Output the [x, y] coordinate of the center of the cell containing the given text.  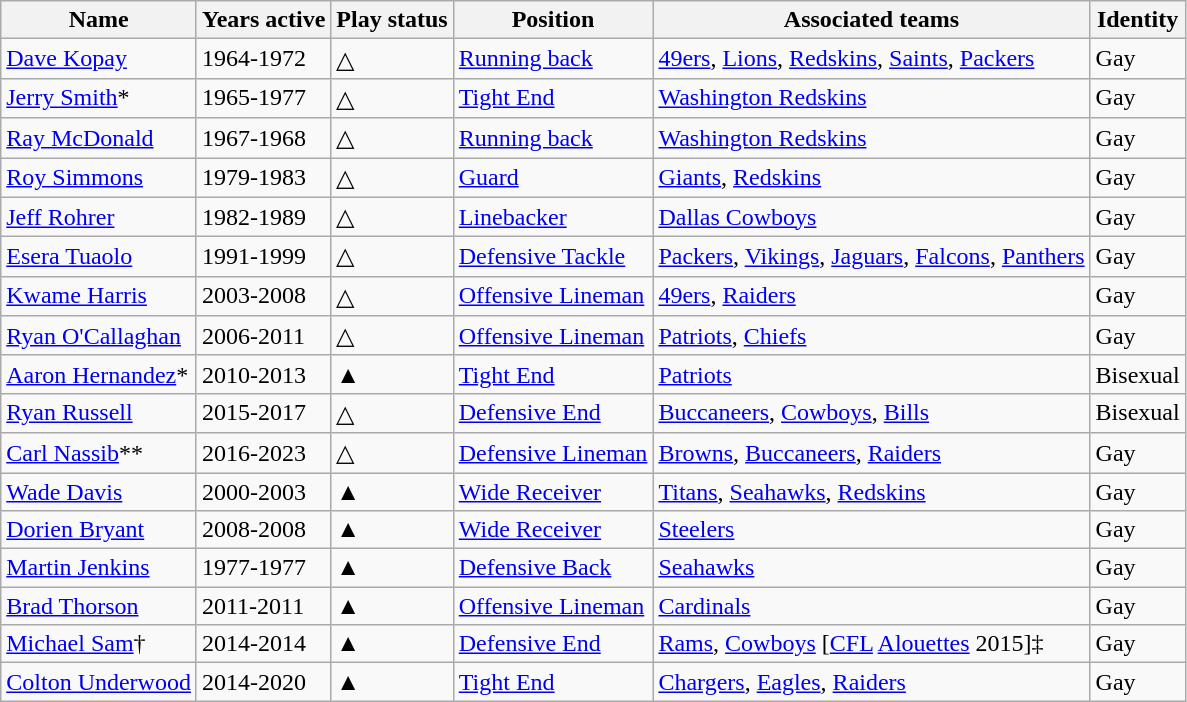
Patriots, Chiefs [872, 336]
Jerry Smith* [99, 98]
2010-2013 [263, 374]
Guard [553, 178]
Associated teams [872, 20]
Buccaneers, Cowboys, Bills [872, 413]
Michael Sam† [99, 644]
2014-2020 [263, 682]
Roy Simmons [99, 178]
Defensive Back [553, 568]
Ryan O'Callaghan [99, 336]
Browns, Buccaneers, Raiders [872, 453]
Martin Jenkins [99, 568]
2016-2023 [263, 453]
Chargers, Eagles, Raiders [872, 682]
Brad Thorson [99, 606]
49ers, Raiders [872, 296]
2015-2017 [263, 413]
1967-1968 [263, 138]
2006-2011 [263, 336]
Years active [263, 20]
Name [99, 20]
Carl Nassib** [99, 453]
1964-1972 [263, 59]
1991-1999 [263, 257]
Position [553, 20]
Dave Kopay [99, 59]
Wade Davis [99, 491]
2014-2014 [263, 644]
1965-1977 [263, 98]
2003-2008 [263, 296]
Jeff Rohrer [99, 217]
1979-1983 [263, 178]
2011-2011 [263, 606]
2000-2003 [263, 491]
Colton Underwood [99, 682]
Steelers [872, 530]
Patriots [872, 374]
Giants, Redskins [872, 178]
Ray McDonald [99, 138]
Ryan Russell [99, 413]
Defensive Lineman [553, 453]
Dorien Bryant [99, 530]
Seahawks [872, 568]
Rams, Cowboys [CFL Alouettes 2015]‡ [872, 644]
Aaron Hernandez* [99, 374]
Esera Tuaolo [99, 257]
Packers, Vikings, Jaguars, Falcons, Panthers [872, 257]
Titans, Seahawks, Redskins [872, 491]
Cardinals [872, 606]
49ers, Lions, Redskins, Saints, Packers [872, 59]
Play status [392, 20]
Dallas Cowboys [872, 217]
2008-2008 [263, 530]
Kwame Harris [99, 296]
1977-1977 [263, 568]
Identity [1138, 20]
Linebacker [553, 217]
Defensive Tackle [553, 257]
1982-1989 [263, 217]
